Locate the cell with the specified text and output its (x, y) center coordinate. 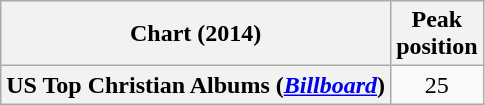
25 (437, 85)
Peakposition (437, 34)
US Top Christian Albums (Billboard) (196, 85)
Chart (2014) (196, 34)
